Search for the cell housing the specified text and yield its [x, y] center coordinate. 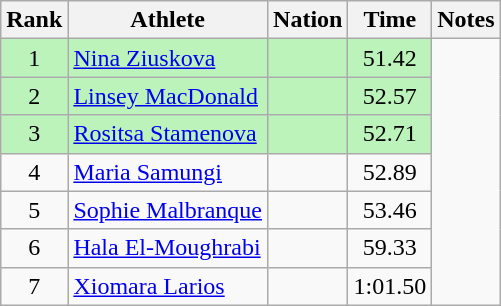
1 [34, 58]
3 [34, 134]
Time [390, 20]
1:01.50 [390, 286]
Athlete [168, 20]
Xiomara Larios [168, 286]
2 [34, 96]
51.42 [390, 58]
Sophie Malbranque [168, 210]
4 [34, 172]
59.33 [390, 248]
Rank [34, 20]
Rositsa Stamenova [168, 134]
52.89 [390, 172]
Nation [308, 20]
Notes [466, 20]
Maria Samungi [168, 172]
Hala El-Moughrabi [168, 248]
53.46 [390, 210]
Linsey MacDonald [168, 96]
52.71 [390, 134]
7 [34, 286]
Nina Ziuskova [168, 58]
52.57 [390, 96]
6 [34, 248]
5 [34, 210]
